Scan for the cell matching the given text and deliver its (x, y) coordinate at center. 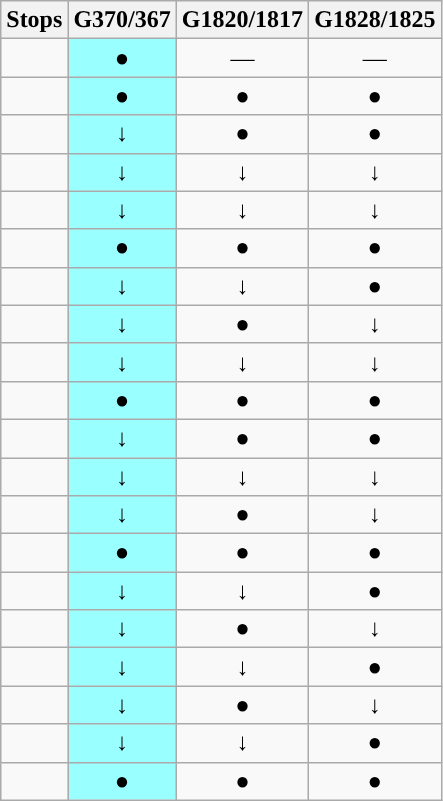
G1820/1817 (242, 20)
G1828/1825 (375, 20)
G370/367 (122, 20)
Stops (34, 20)
